Locate the cell with the specified text and output its (x, y) center coordinate. 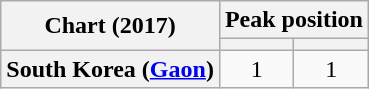
Peak position (294, 20)
South Korea (Gaon) (110, 69)
Chart (2017) (110, 26)
